Search for the cell housing the specified text and yield its (x, y) center coordinate. 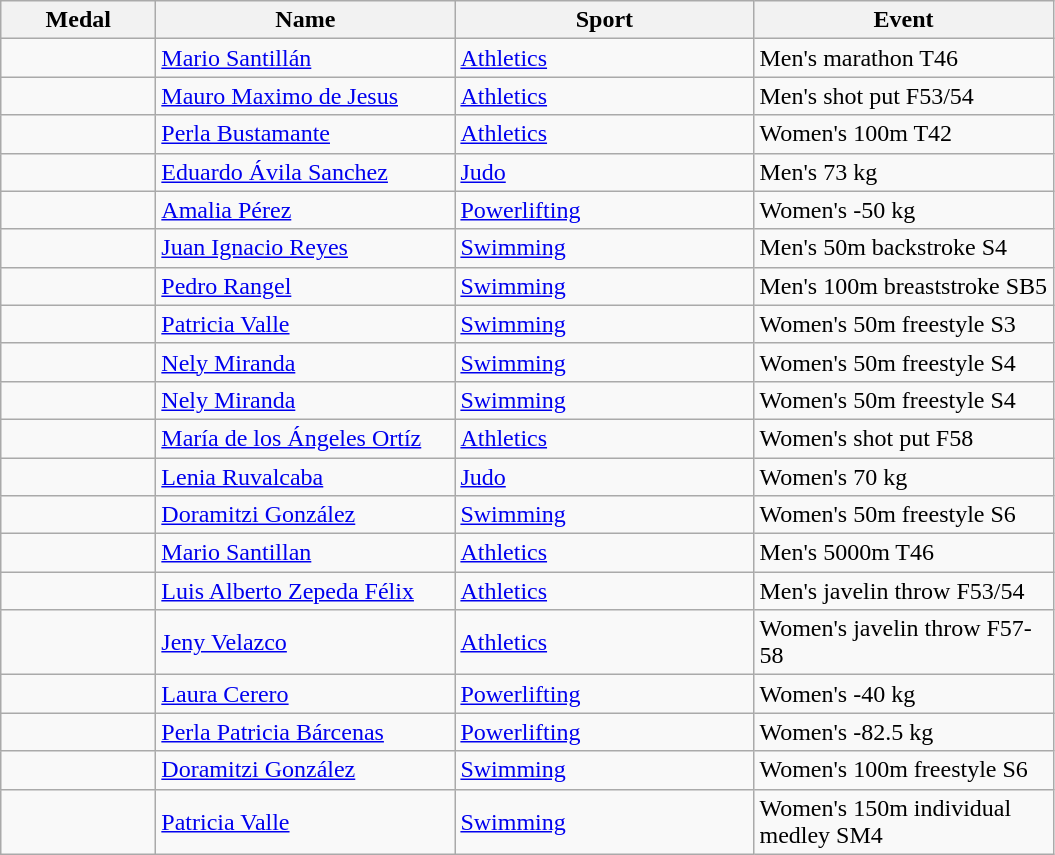
María de los Ángeles Ortíz (306, 438)
Perla Patricia Bárcenas (306, 732)
Men's 5000m T46 (904, 553)
Women's javelin throw F57-58 (904, 642)
Mario Santillán (306, 58)
Men's javelin throw F53/54 (904, 591)
Juan Ignacio Reyes (306, 248)
Women's shot put F58 (904, 438)
Eduardo Ávila Sanchez (306, 172)
Men's 50m backstroke S4 (904, 248)
Luis Alberto Zepeda Félix (306, 591)
Amalia Pérez (306, 210)
Men's 73 kg (904, 172)
Pedro Rangel (306, 286)
Women's 150m individual medley SM4 (904, 822)
Perla Bustamante (306, 134)
Men's 100m breaststroke SB5 (904, 286)
Event (904, 20)
Women's -82.5 kg (904, 732)
Mauro Maximo de Jesus (306, 96)
Sport (604, 20)
Jeny Velazco (306, 642)
Women's 50m freestyle S6 (904, 515)
Women's -40 kg (904, 694)
Medal (78, 20)
Name (306, 20)
Mario Santillan (306, 553)
Women's 70 kg (904, 477)
Women's -50 kg (904, 210)
Women's 100m T42 (904, 134)
Lenia Ruvalcaba (306, 477)
Laura Cerero (306, 694)
Women's 100m freestyle S6 (904, 770)
Men's shot put F53/54 (904, 96)
Men's marathon T46 (904, 58)
Women's 50m freestyle S3 (904, 324)
